Scan for the cell matching the given text and deliver its (x, y) coordinate at center. 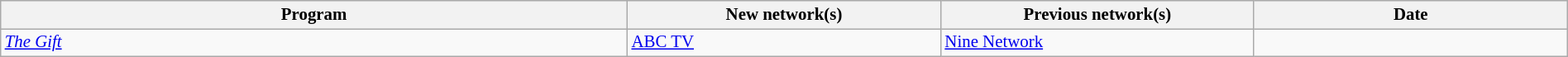
Nine Network (1097, 42)
New network(s) (784, 15)
Previous network(s) (1097, 15)
Date (1411, 15)
The Gift (314, 42)
Program (314, 15)
ABC TV (784, 42)
